Scan for the cell matching the given text and deliver its (x, y) coordinate at center. 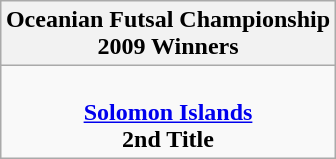
Solomon Islands2nd Title (168, 112)
Oceanian Futsal Championship 2009 Winners (168, 34)
